Pinpoint the cell where the given text exists, returning its (x, y) midpoint coordinate. 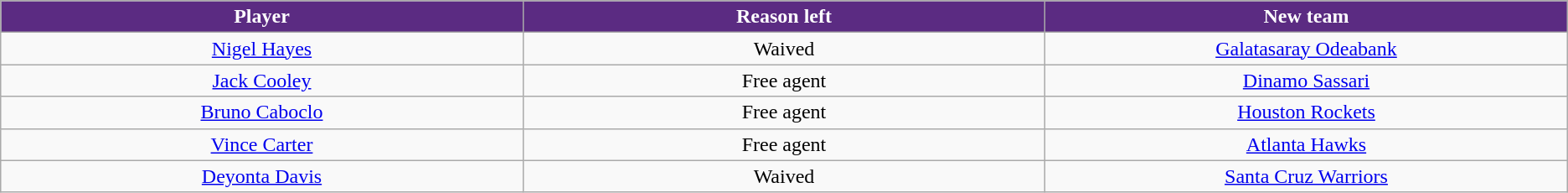
Nigel Hayes (261, 49)
Santa Cruz Warriors (1307, 176)
Bruno Caboclo (261, 112)
Houston Rockets (1307, 112)
Player (261, 17)
Atlanta Hawks (1307, 144)
New team (1307, 17)
Galatasaray Odeabank (1307, 49)
Jack Cooley (261, 81)
Dinamo Sassari (1307, 81)
Deyonta Davis (261, 176)
Reason left (784, 17)
Vince Carter (261, 144)
